Provide the (X, Y) coordinate of the cell's center where the given text is located.  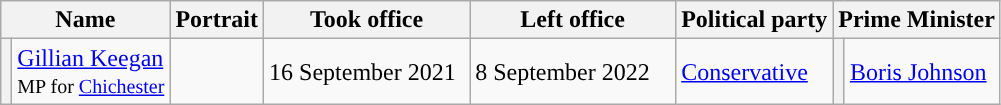
Name (86, 20)
Political party (754, 20)
Boris Johnson (922, 72)
8 September 2022 (573, 72)
Took office (367, 20)
Prime Minister (917, 20)
Conservative (754, 72)
Portrait (217, 20)
Gillian KeeganMP for Chichester (91, 72)
Left office (573, 20)
16 September 2021 (367, 72)
